For the text-containing cell, return its midpoint in (X, Y) coordinate format. 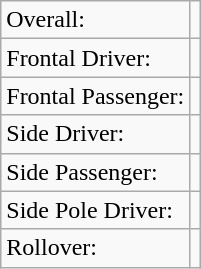
Side Passenger: (96, 172)
Frontal Passenger: (96, 96)
Rollover: (96, 248)
Side Pole Driver: (96, 210)
Overall: (96, 20)
Side Driver: (96, 134)
Frontal Driver: (96, 58)
